Detect which cell encompasses the target text, then output its (x, y) center coordinate. 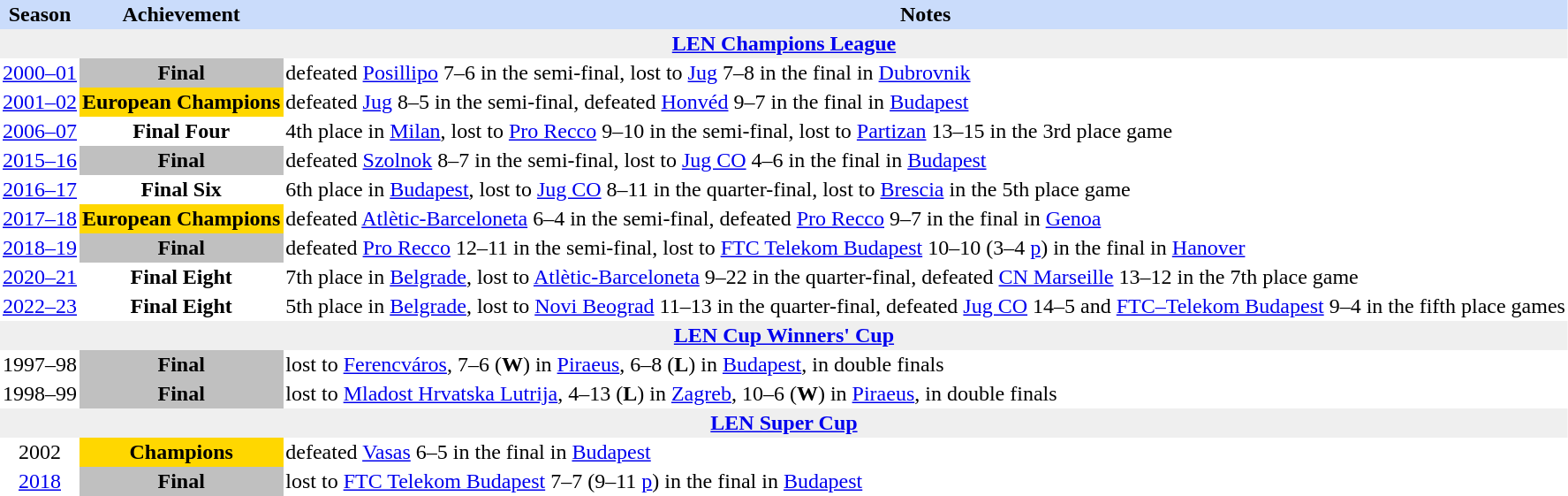
5th place in Belgrade, lost to Novi Beograd 11–13 in the quarter-final, defeated Jug CO 14–5 and FTC–Telekom Budapest 9–4 in the fifth place games (926, 306)
2006–07 (40, 131)
lost to Mladost Hrvatska Lutrija, 4–13 (L) in Zagreb, 10–6 (W) in Piraeus, in double finals (926, 394)
Champions (181, 453)
defeated Szolnok 8–7 in the semi-final, lost to Jug CO 4–6 in the final in Budapest (926, 161)
2022–23 (40, 306)
Final Six (181, 189)
6th place in Budapest, lost to Jug CO 8–11 in the quarter-final, lost to Brescia in the 5th place game (926, 189)
2020–21 (40, 278)
1998–99 (40, 394)
Final Four (181, 131)
lost to Ferencváros, 7–6 (W) in Piraeus, 6–8 (L) in Budapest, in double finals (926, 364)
2002 (40, 453)
defeated Posillipo 7–6 in the semi-final, lost to Jug 7–8 in the final in Dubrovnik (926, 72)
2017–18 (40, 219)
defeated Atlètic-Barceloneta 6–4 in the semi-final, defeated Pro Recco 9–7 in the final in Genoa (926, 219)
2000–01 (40, 72)
2018 (40, 481)
defeated Jug 8–5 in the semi-final, defeated Honvéd 9–7 in the final in Budapest (926, 103)
LEN Super Cup (784, 423)
2016–17 (40, 189)
Achievement (181, 14)
Notes (926, 14)
LEN Cup Winners' Cup (784, 336)
LEN Champions League (784, 44)
defeated Pro Recco 12–11 in the semi-final, lost to FTC Telekom Budapest 10–10 (3–4 p) in the final in Hanover (926, 248)
2001–02 (40, 103)
4th place in Milan, lost to Pro Recco 9–10 in the semi-final, lost to Partizan 13–15 in the 3rd place game (926, 131)
defeated Vasas 6–5 in the final in Budapest (926, 453)
2018–19 (40, 248)
1997–98 (40, 364)
lost to FTC Telekom Budapest 7–7 (9–11 p) in the final in Budapest (926, 481)
2015–16 (40, 161)
7th place in Belgrade, lost to Atlètic-Barceloneta 9–22 in the quarter-final, defeated CN Marseille 13–12 in the 7th place game (926, 278)
Season (40, 14)
